Scan for the cell matching the given text and deliver its [x, y] coordinate at center. 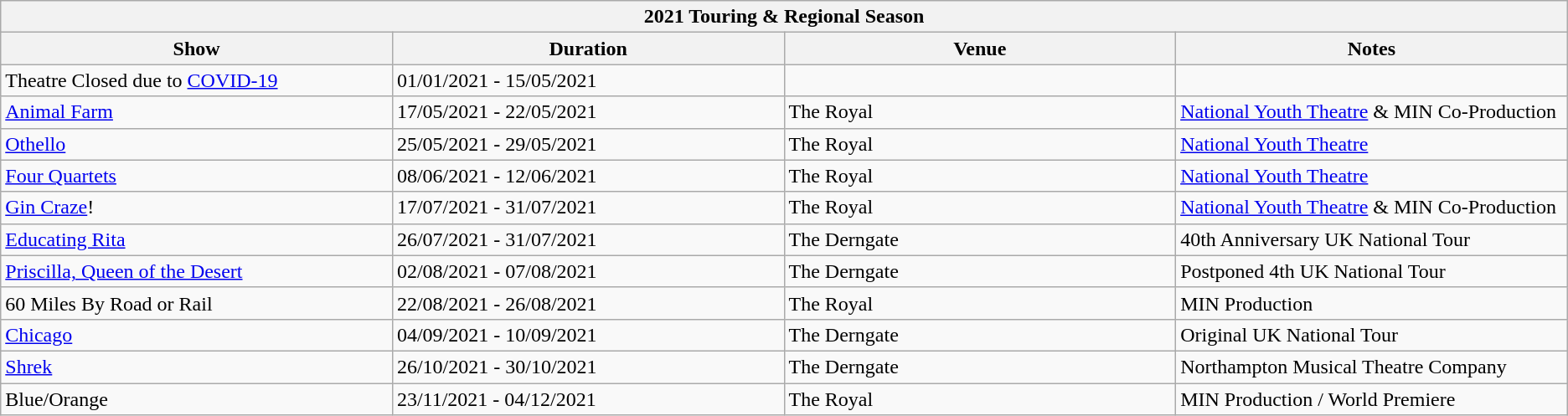
60 Miles By Road or Rail [197, 303]
Duration [588, 49]
17/05/2021 - 22/05/2021 [588, 112]
22/08/2021 - 26/08/2021 [588, 303]
MIN Production [1372, 303]
Postponed 4th UK National Tour [1372, 271]
04/09/2021 - 10/09/2021 [588, 335]
Original UK National Tour [1372, 335]
Theatre Closed due to COVID-19 [197, 80]
08/06/2021 - 12/06/2021 [588, 176]
01/01/2021 - 15/05/2021 [588, 80]
Priscilla, Queen of the Desert [197, 271]
Educating Rita [197, 239]
Venue [980, 49]
02/08/2021 - 07/08/2021 [588, 271]
Shrek [197, 367]
23/11/2021 - 04/12/2021 [588, 399]
Four Quartets [197, 176]
40th Anniversary UK National Tour [1372, 239]
25/05/2021 - 29/05/2021 [588, 144]
26/10/2021 - 30/10/2021 [588, 367]
Chicago [197, 335]
Show [197, 49]
Animal Farm [197, 112]
17/07/2021 - 31/07/2021 [588, 208]
MIN Production / World Premiere [1372, 399]
Gin Craze! [197, 208]
Othello [197, 144]
Blue/Orange [197, 399]
Northampton Musical Theatre Company [1372, 367]
Notes [1372, 49]
2021 Touring & Regional Season [784, 17]
26/07/2021 - 31/07/2021 [588, 239]
